Scan for the cell matching the given text and deliver its [X, Y] coordinate at center. 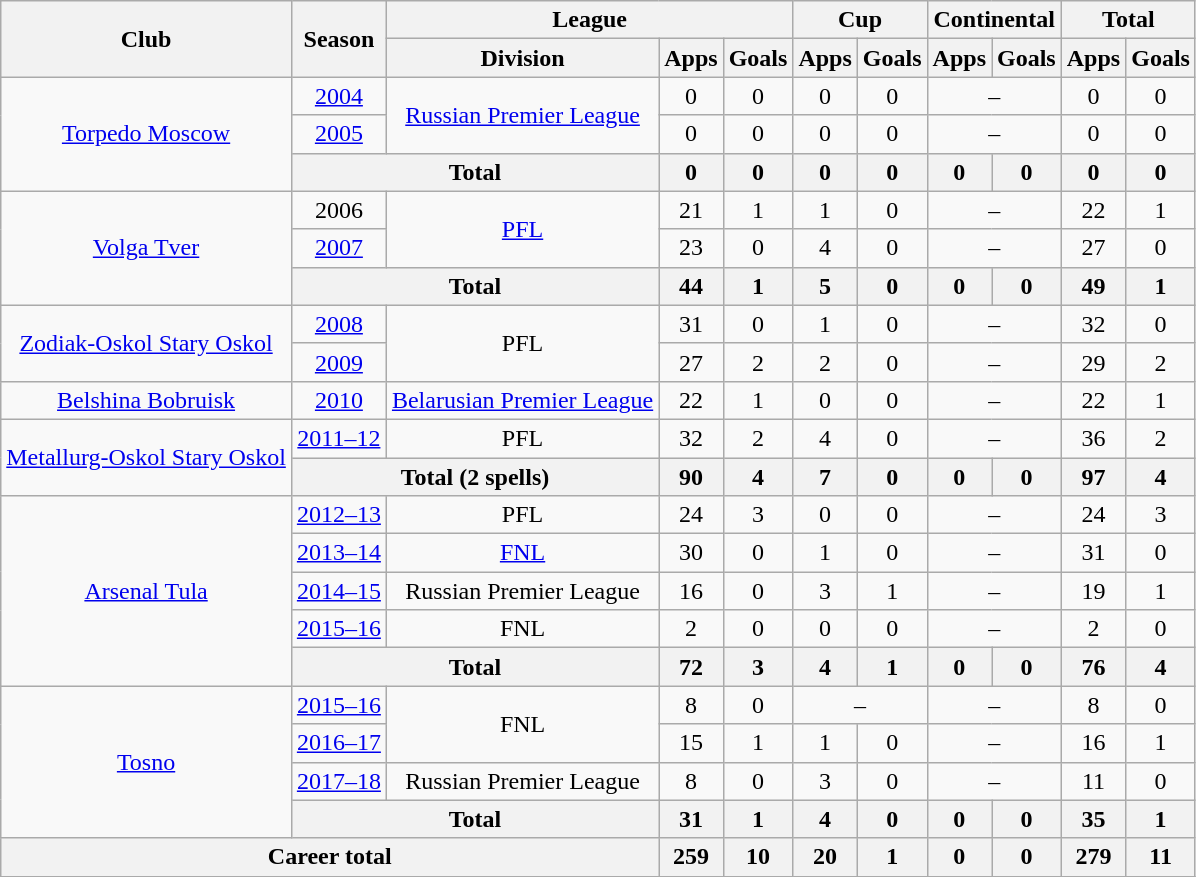
Arsenal Tula [146, 591]
2004 [338, 96]
2011–12 [338, 438]
72 [691, 667]
Volga Tver [146, 248]
Career total [330, 857]
2010 [338, 400]
Division [522, 58]
2008 [338, 324]
7 [825, 477]
Club [146, 39]
20 [825, 857]
Season [338, 39]
15 [691, 743]
35 [1093, 819]
259 [691, 857]
19 [1093, 591]
Torpedo Moscow [146, 134]
2012–13 [338, 515]
21 [691, 210]
Tosno [146, 762]
90 [691, 477]
5 [825, 286]
2014–15 [338, 591]
44 [691, 286]
2013–14 [338, 553]
29 [1093, 362]
76 [1093, 667]
Metallurg-Oskol Stary Oskol [146, 457]
23 [691, 248]
279 [1093, 857]
Belshina Bobruisk [146, 400]
2016–17 [338, 743]
Total (2 spells) [474, 477]
30 [691, 553]
2009 [338, 362]
League [589, 20]
36 [1093, 438]
2005 [338, 134]
Cup [860, 20]
10 [758, 857]
2006 [338, 210]
Belarusian Premier League [522, 400]
Zodiak-Oskol Stary Oskol [146, 343]
Continental [994, 20]
97 [1093, 477]
2007 [338, 248]
2017–18 [338, 781]
49 [1093, 286]
